Locate the cell with the specified text and output its [X, Y] center coordinate. 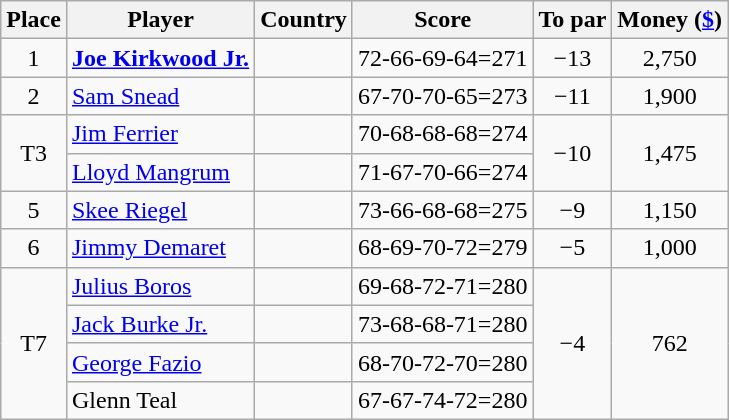
Player [160, 20]
68-70-72-70=280 [442, 362]
Sam Snead [160, 96]
George Fazio [160, 362]
1,000 [670, 248]
Jim Ferrier [160, 134]
1,475 [670, 153]
1 [34, 58]
762 [670, 343]
72-66-69-64=271 [442, 58]
Country [304, 20]
71-67-70-66=274 [442, 172]
67-70-70-65=273 [442, 96]
Jimmy Demaret [160, 248]
1,900 [670, 96]
69-68-72-71=280 [442, 286]
Joe Kirkwood Jr. [160, 58]
6 [34, 248]
To par [572, 20]
−11 [572, 96]
−5 [572, 248]
73-66-68-68=275 [442, 210]
5 [34, 210]
T7 [34, 343]
1,150 [670, 210]
Skee Riegel [160, 210]
T3 [34, 153]
Place [34, 20]
Lloyd Mangrum [160, 172]
68-69-70-72=279 [442, 248]
−13 [572, 58]
Score [442, 20]
70-68-68-68=274 [442, 134]
Jack Burke Jr. [160, 324]
67-67-74-72=280 [442, 400]
Money ($) [670, 20]
73-68-68-71=280 [442, 324]
2,750 [670, 58]
Julius Boros [160, 286]
−4 [572, 343]
2 [34, 96]
−10 [572, 153]
−9 [572, 210]
Glenn Teal [160, 400]
